Detect which cell encompasses the target text, then output its (X, Y) center coordinate. 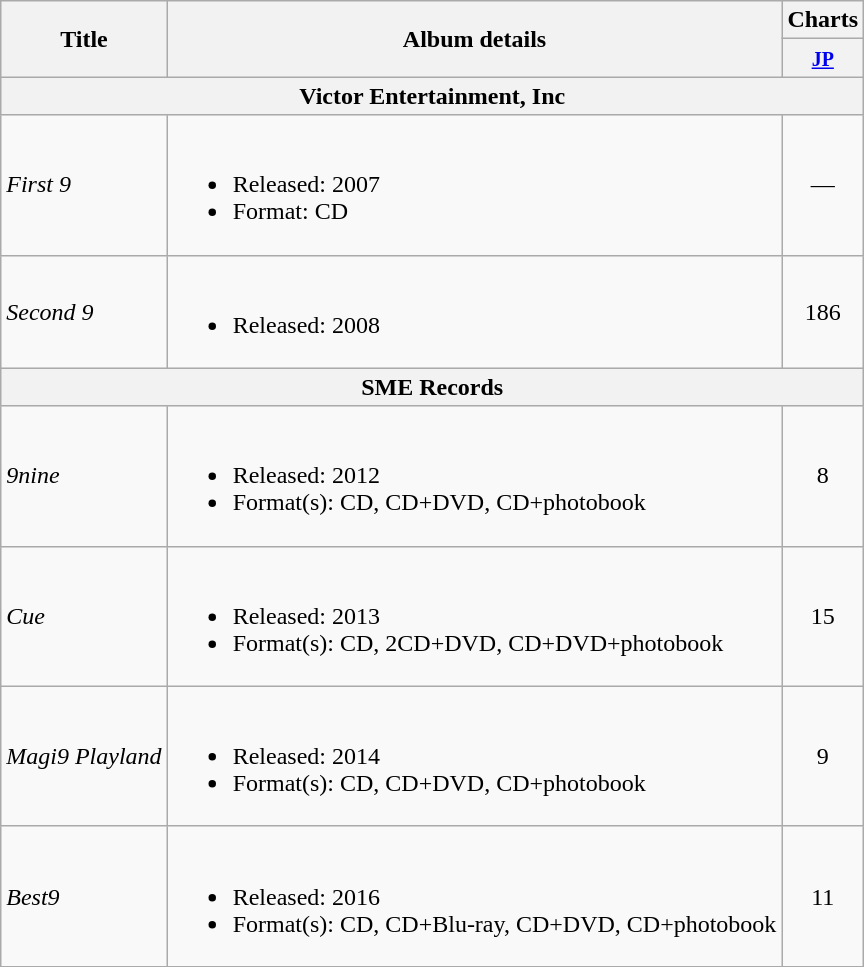
9 (823, 756)
Released: 2014Format(s): CD, CD+DVD, CD+photobook (474, 756)
Released: 2008 (474, 312)
8 (823, 476)
Cue (84, 616)
Released: 2007Format: CD (474, 185)
— (823, 185)
Charts (823, 20)
Second 9 (84, 312)
JP (823, 58)
SME Records (432, 387)
First 9 (84, 185)
15 (823, 616)
Best9 (84, 896)
Released: 2013Format(s): CD, 2CD+DVD, CD+DVD+photobook (474, 616)
Released: 2012Format(s): CD, CD+DVD, CD+photobook (474, 476)
186 (823, 312)
Title (84, 39)
9nine (84, 476)
11 (823, 896)
Magi9 Playland (84, 756)
Released: 2016Format(s): CD, CD+Blu-ray, CD+DVD, CD+photobook (474, 896)
Victor Entertainment, Inc (432, 96)
Album details (474, 39)
